Find where the given text appears and provide that cell's center as [x, y] coordinate. 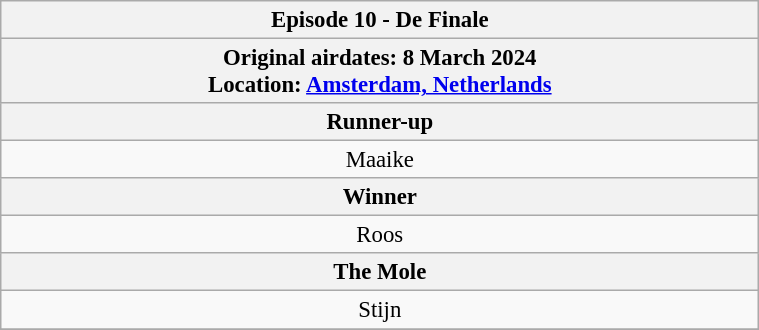
Roos [380, 235]
Stijn [380, 310]
The Mole [380, 272]
Episode 10 - De Finale [380, 20]
Runner-up [380, 122]
Winner [380, 197]
Original airdates: 8 March 2024Location: Amsterdam, Netherlands [380, 70]
Maaike [380, 160]
